Search for the cell housing the specified text and yield its (X, Y) center coordinate. 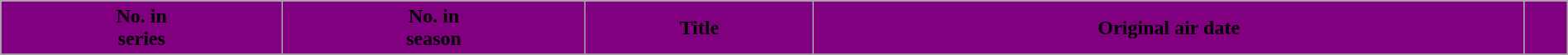
No. inseries (142, 28)
Original air date (1169, 28)
No. inseason (434, 28)
Title (700, 28)
